Detect which cell encompasses the target text, then output its [x, y] center coordinate. 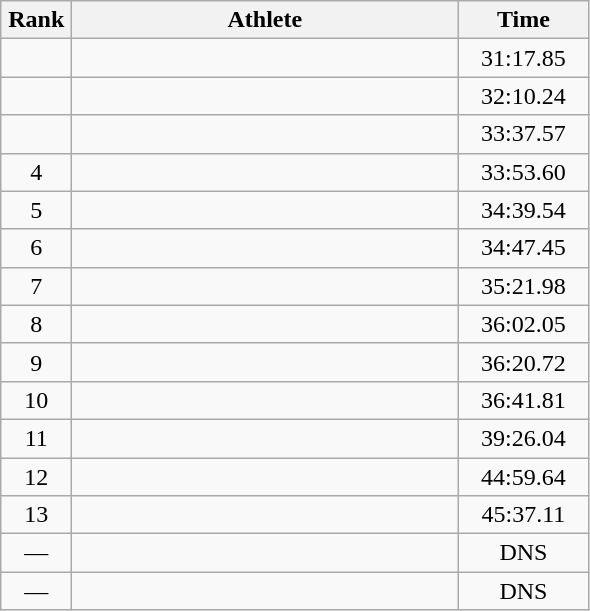
9 [36, 362]
32:10.24 [524, 96]
39:26.04 [524, 438]
36:02.05 [524, 324]
5 [36, 210]
Time [524, 20]
10 [36, 400]
35:21.98 [524, 286]
7 [36, 286]
33:37.57 [524, 134]
45:37.11 [524, 515]
34:47.45 [524, 248]
33:53.60 [524, 172]
Rank [36, 20]
4 [36, 172]
11 [36, 438]
13 [36, 515]
36:41.81 [524, 400]
31:17.85 [524, 58]
44:59.64 [524, 477]
6 [36, 248]
34:39.54 [524, 210]
36:20.72 [524, 362]
Athlete [265, 20]
12 [36, 477]
8 [36, 324]
